Identify which cell holds the provided text, then report its [X, Y] central coordinate. 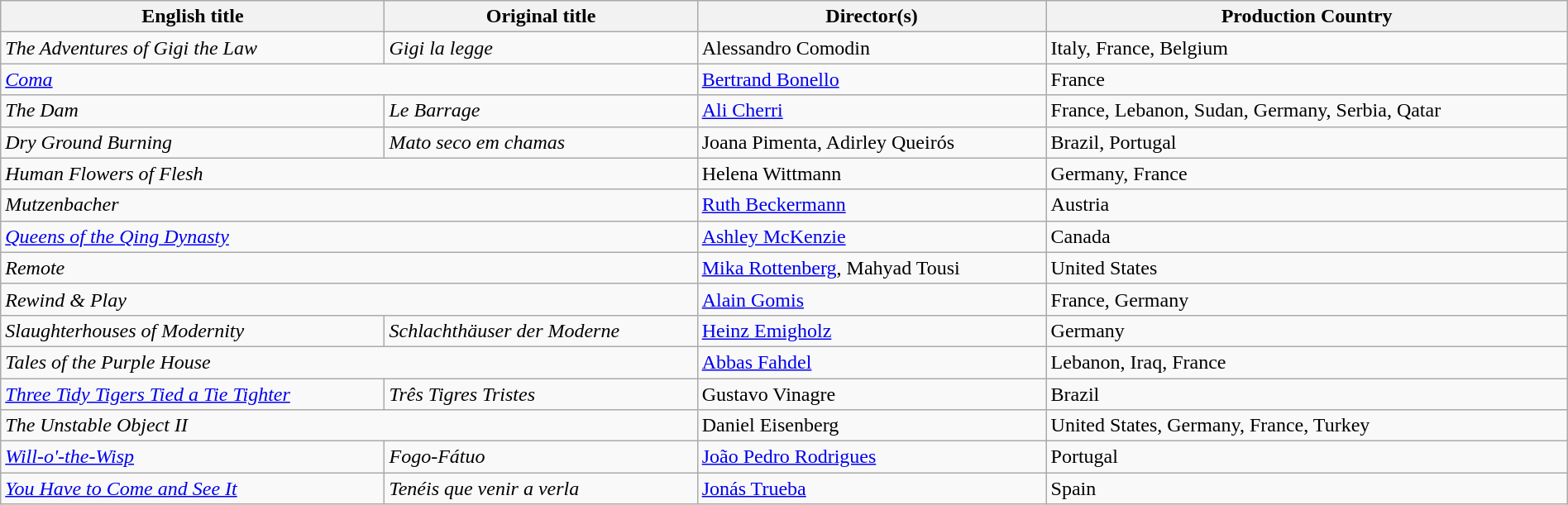
United States, Germany, France, Turkey [1307, 426]
France, Germany [1307, 299]
Heinz Emigholz [872, 331]
Portugal [1307, 457]
United States [1307, 268]
Jonás Trueba [872, 488]
France [1307, 79]
Dry Ground Burning [193, 142]
Alain Gomis [872, 299]
Três Tigres Tristes [541, 394]
Ashley McKenzie [872, 236]
Mika Rottenberg, Mahyad Tousi [872, 268]
Canada [1307, 236]
Lebanon, Iraq, France [1307, 362]
The Dam [193, 111]
Alessandro Comodin [872, 48]
Helena Wittmann [872, 174]
Brazil, Portugal [1307, 142]
Queens of the Qing Dynasty [349, 236]
You Have to Come and See It [193, 488]
Italy, France, Belgium [1307, 48]
Remote [349, 268]
Germany, France [1307, 174]
Germany [1307, 331]
Spain [1307, 488]
The Adventures of Gigi the Law [193, 48]
Tenéis que venir a verla [541, 488]
Austria [1307, 205]
Mato seco em chamas [541, 142]
Bertrand Bonello [872, 79]
Daniel Eisenberg [872, 426]
Three Tidy Tigers Tied a Tie Tighter [193, 394]
Joana Pimenta, Adirley Queirós [872, 142]
Human Flowers of Flesh [349, 174]
Production Country [1307, 17]
Will-o'-the-Wisp [193, 457]
France, Lebanon, Sudan, Germany, Serbia, Qatar [1307, 111]
Director(s) [872, 17]
Rewind & Play [349, 299]
The Unstable Object II [349, 426]
Schlachthäuser der Moderne [541, 331]
Mutzenbacher [349, 205]
João Pedro Rodrigues [872, 457]
Brazil [1307, 394]
Gustavo Vinagre [872, 394]
Slaughterhouses of Modernity [193, 331]
Original title [541, 17]
English title [193, 17]
Ruth Beckermann [872, 205]
Le Barrage [541, 111]
Coma [349, 79]
Abbas Fahdel [872, 362]
Tales of the Purple House [349, 362]
Ali Cherri [872, 111]
Gigi la legge [541, 48]
Fogo-Fátuo [541, 457]
